Output the [X, Y] coordinate of the center of the cell containing the given text.  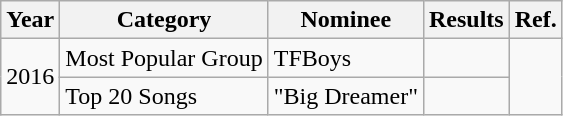
Category [164, 20]
Top 20 Songs [164, 96]
Most Popular Group [164, 58]
2016 [30, 77]
Year [30, 20]
Results [466, 20]
Ref. [536, 20]
Nominee [346, 20]
TFBoys [346, 58]
"Big Dreamer" [346, 96]
